Output the (x, y) coordinate of the center of the cell containing the given text.  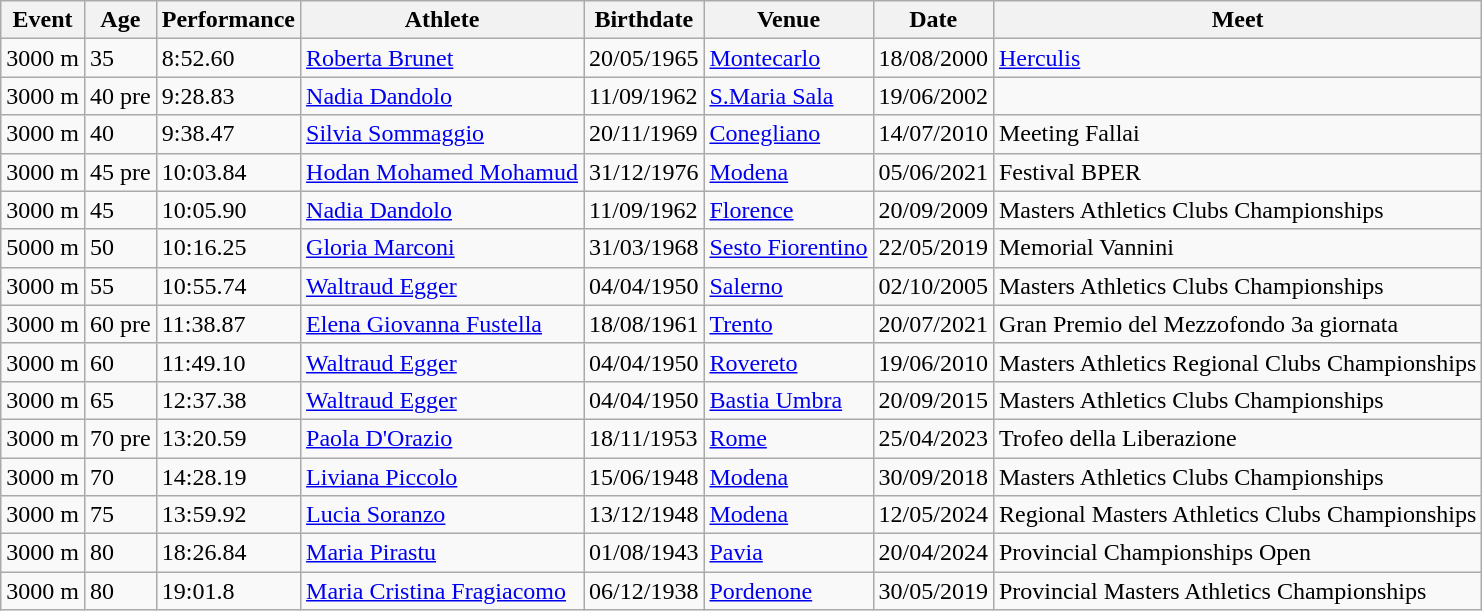
13:59.92 (228, 515)
18:26.84 (228, 553)
Maria Cristina Fragiacomo (442, 591)
31/03/1968 (644, 248)
60 (120, 362)
Florence (788, 210)
Sesto Fiorentino (788, 248)
Gran Premio del Mezzofondo 3a giornata (1237, 324)
Date (933, 20)
Lucia Soranzo (442, 515)
Trento (788, 324)
10:16.25 (228, 248)
12/05/2024 (933, 515)
06/12/1938 (644, 591)
Provincial Championships Open (1237, 553)
45 pre (120, 172)
Herculis (1237, 58)
Rovereto (788, 362)
10:55.74 (228, 286)
Birthdate (644, 20)
Salerno (788, 286)
Maria Pirastu (442, 553)
11:38.87 (228, 324)
Montecarlo (788, 58)
Rome (788, 438)
Hodan Mohamed Mohamud (442, 172)
15/06/1948 (644, 477)
01/08/1943 (644, 553)
22/05/2019 (933, 248)
Gloria Marconi (442, 248)
5000 m (43, 248)
9:28.83 (228, 96)
05/06/2021 (933, 172)
Elena Giovanna Fustella (442, 324)
9:38.47 (228, 134)
12:37.38 (228, 400)
Venue (788, 20)
Roberta Brunet (442, 58)
Memorial Vannini (1237, 248)
Trofeo della Liberazione (1237, 438)
Event (43, 20)
20/05/1965 (644, 58)
40 (120, 134)
40 pre (120, 96)
13/12/1948 (644, 515)
Bastia Umbra (788, 400)
65 (120, 400)
19/06/2010 (933, 362)
Meet (1237, 20)
25/04/2023 (933, 438)
Paola D'Orazio (442, 438)
10:03.84 (228, 172)
31/12/1976 (644, 172)
20/07/2021 (933, 324)
S.Maria Sala (788, 96)
Silvia Sommaggio (442, 134)
30/09/2018 (933, 477)
Athlete (442, 20)
60 pre (120, 324)
Performance (228, 20)
18/08/2000 (933, 58)
14/07/2010 (933, 134)
11:49.10 (228, 362)
13:20.59 (228, 438)
Masters Athletics Regional Clubs Championships (1237, 362)
Pavia (788, 553)
20/11/1969 (644, 134)
45 (120, 210)
10:05.90 (228, 210)
55 (120, 286)
35 (120, 58)
Liviana Piccolo (442, 477)
20/09/2009 (933, 210)
70 pre (120, 438)
18/08/1961 (644, 324)
Regional Masters Athletics Clubs Championships (1237, 515)
19:01.8 (228, 591)
8:52.60 (228, 58)
20/09/2015 (933, 400)
Meeting Fallai (1237, 134)
02/10/2005 (933, 286)
20/04/2024 (933, 553)
14:28.19 (228, 477)
Age (120, 20)
Festival BPER (1237, 172)
75 (120, 515)
Conegliano (788, 134)
Provincial Masters Athletics Championships (1237, 591)
19/06/2002 (933, 96)
Pordenone (788, 591)
18/11/1953 (644, 438)
50 (120, 248)
70 (120, 477)
30/05/2019 (933, 591)
